Identify which cell holds the provided text, then report its (X, Y) central coordinate. 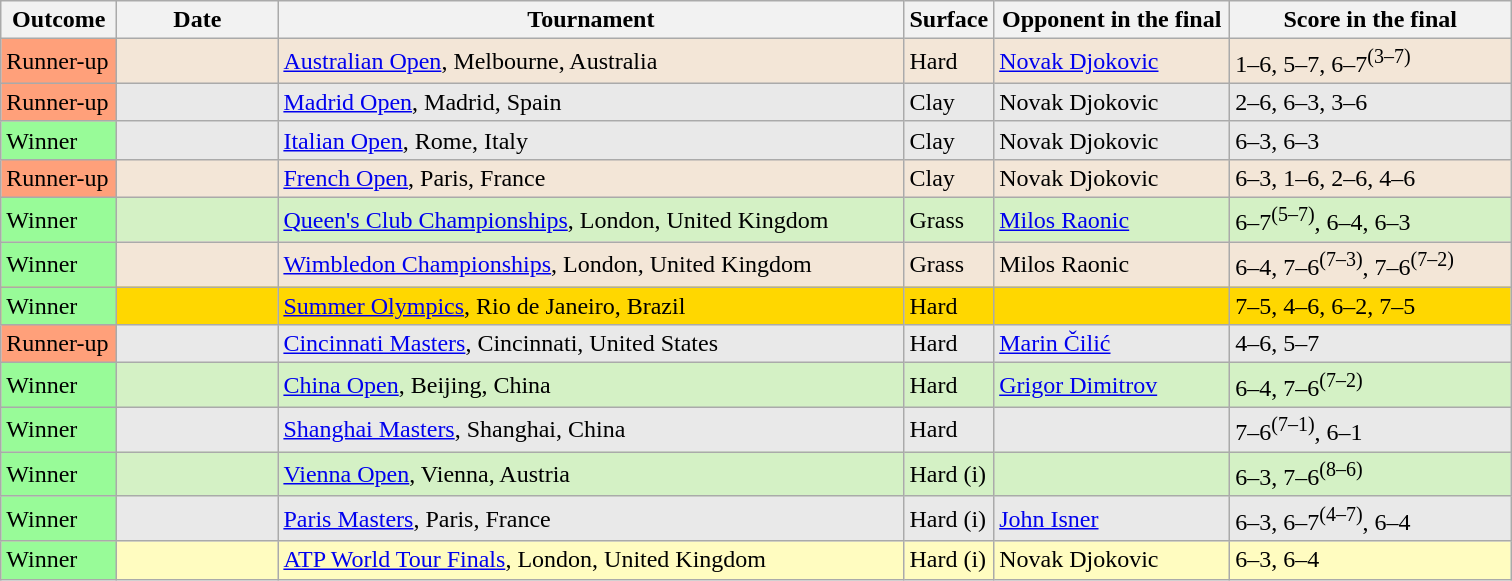
6–4, 7–6(7–3), 7–6(7–2) (1370, 264)
Madrid Open, Madrid, Spain (591, 102)
Cincinnati Masters, Cincinnati, United States (591, 344)
7–5, 4–6, 6–2, 7–5 (1370, 306)
6–3, 1–6, 2–6, 4–6 (1370, 178)
Tournament (591, 20)
Date (198, 20)
China Open, Beijing, China (591, 386)
John Isner (1112, 518)
Surface (949, 20)
Outcome (59, 20)
ATP World Tour Finals, London, United Kingdom (591, 560)
Summer Olympics, Rio de Janeiro, Brazil (591, 306)
Paris Masters, Paris, France (591, 518)
Wimbledon Championships, London, United Kingdom (591, 264)
6–3, 7–6(8–6) (1370, 474)
French Open, Paris, France (591, 178)
6–4, 7–6(7–2) (1370, 386)
7–6(7–1), 6–1 (1370, 430)
Italian Open, Rome, Italy (591, 140)
Grigor Dimitrov (1112, 386)
4–6, 5–7 (1370, 344)
Shanghai Masters, Shanghai, China (591, 430)
Vienna Open, Vienna, Austria (591, 474)
6–3, 6–7(4–7), 6–4 (1370, 518)
Opponent in the final (1112, 20)
2–6, 6–3, 3–6 (1370, 102)
6–3, 6–4 (1370, 560)
Marin Čilić (1112, 344)
Australian Open, Melbourne, Australia (591, 62)
1–6, 5–7, 6–7(3–7) (1370, 62)
6–3, 6–3 (1370, 140)
Score in the final (1370, 20)
Queen's Club Championships, London, United Kingdom (591, 220)
6–7(5–7), 6–4, 6–3 (1370, 220)
